Return the (x, y) coordinate for the center point of the cell that contains the specified text.  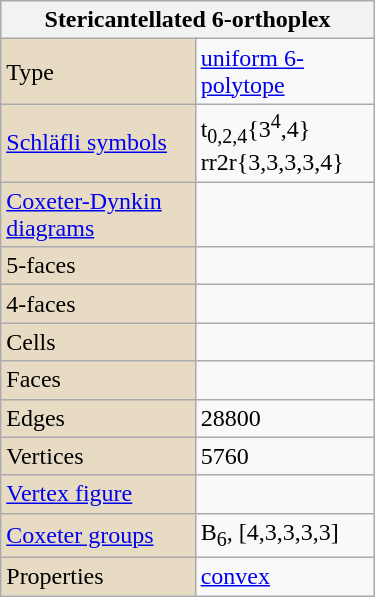
28800 (284, 418)
t0,2,4{34,4}rr2r{3,3,3,3,4} (284, 143)
5-faces (98, 266)
B6, [4,3,3,3,3] (284, 535)
Stericantellated 6-orthoplex (188, 20)
Properties (98, 577)
Faces (98, 380)
Vertex figure (98, 494)
5760 (284, 456)
Coxeter groups (98, 535)
uniform 6-polytope (284, 72)
Cells (98, 342)
Coxeter-Dynkin diagrams (98, 214)
4-faces (98, 304)
Edges (98, 418)
Vertices (98, 456)
Type (98, 72)
Schläfli symbols (98, 143)
convex (284, 577)
